Identify which cell holds the provided text, then report its (X, Y) central coordinate. 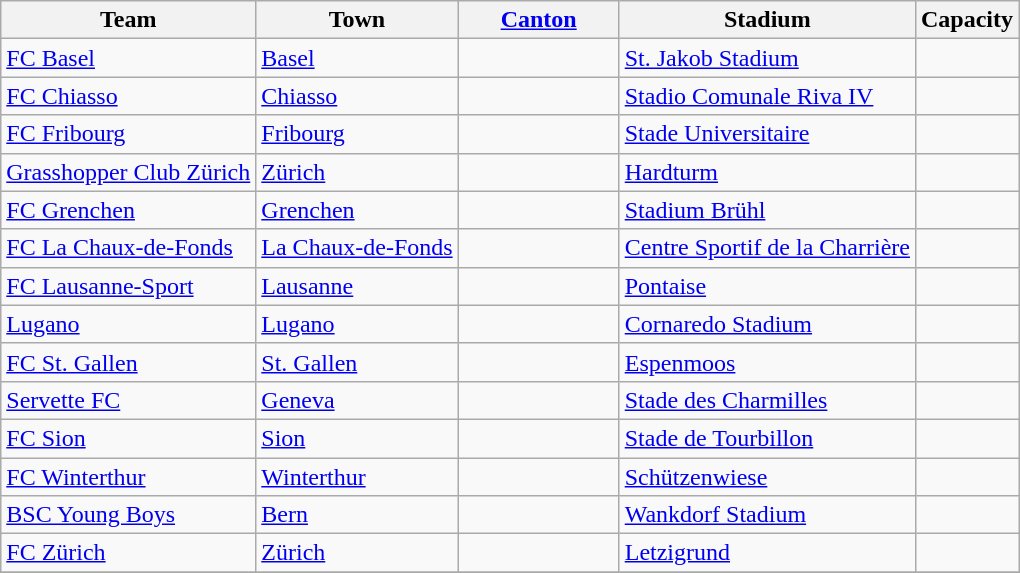
FC Lausanne-Sport (128, 286)
FC Basel (128, 58)
Sion (357, 438)
Stade des Charmilles (767, 400)
FC Sion (128, 438)
Servette FC (128, 400)
Centre Sportif de la Charrière (767, 248)
Bern (357, 515)
Wankdorf Stadium (767, 515)
FC Fribourg (128, 134)
Pontaise (767, 286)
Stadium (767, 20)
FC La Chaux-de-Fonds (128, 248)
Chiasso (357, 96)
Stadium Brühl (767, 210)
St. Jakob Stadium (767, 58)
BSC Young Boys (128, 515)
FC Chiasso (128, 96)
Letzigrund (767, 553)
Lausanne (357, 286)
Stade de Tourbillon (767, 438)
Basel (357, 58)
Stadio Comunale Riva IV (767, 96)
FC St. Gallen (128, 362)
Espenmoos (767, 362)
La Chaux-de-Fonds (357, 248)
Geneva (357, 400)
Hardturm (767, 172)
Fribourg (357, 134)
Grenchen (357, 210)
Winterthur (357, 477)
Cornaredo Stadium (767, 324)
Town (357, 20)
Stade Universitaire (767, 134)
Grasshopper Club Zürich (128, 172)
Capacity (966, 20)
FC Grenchen (128, 210)
FC Winterthur (128, 477)
Schützenwiese (767, 477)
Canton (538, 20)
FC Zürich (128, 553)
Team (128, 20)
St. Gallen (357, 362)
